Extract the (X, Y) coordinate from the center of the cell holding the provided text.  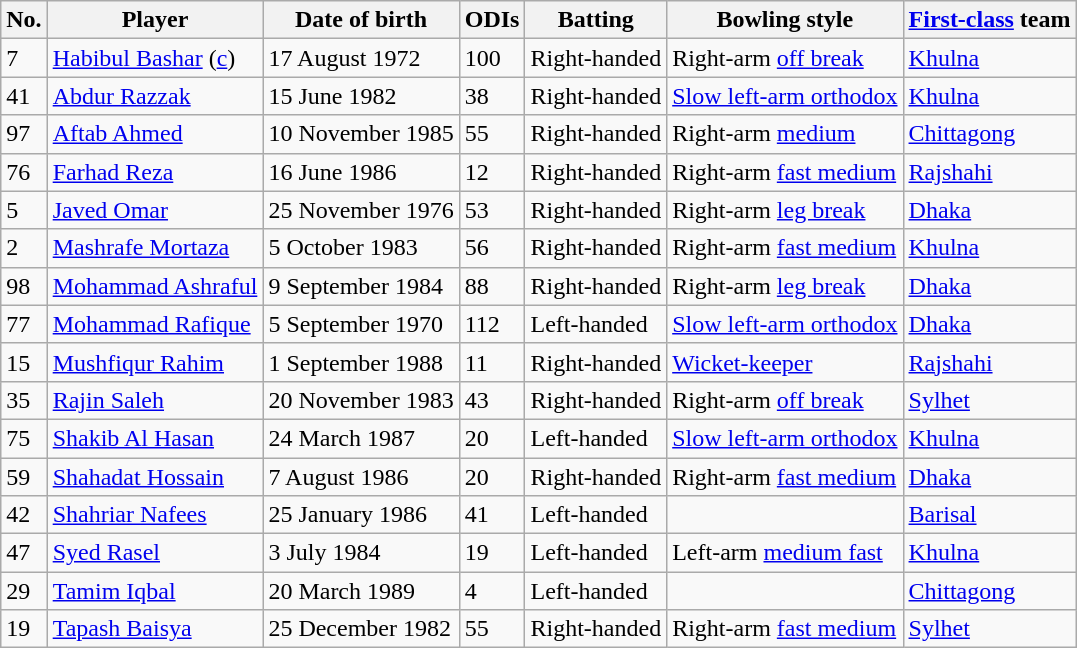
97 (24, 134)
12 (492, 172)
Batting (596, 20)
Abdur Razzak (155, 96)
16 June 1986 (361, 172)
Javed Omar (155, 210)
11 (492, 362)
56 (492, 248)
Mushfiqur Rahim (155, 362)
24 March 1987 (361, 438)
Mashrafe Mortaza (155, 248)
20 March 1989 (361, 591)
Bowling style (785, 20)
Shakib Al Hasan (155, 438)
5 October 1983 (361, 248)
Left-arm medium fast (785, 553)
25 January 1986 (361, 515)
112 (492, 324)
17 August 1972 (361, 58)
53 (492, 210)
77 (24, 324)
Habibul Bashar (c) (155, 58)
20 November 1983 (361, 400)
7 August 1986 (361, 477)
First-class team (990, 20)
Right-arm medium (785, 134)
Mohammad Rafique (155, 324)
9 September 1984 (361, 286)
10 November 1985 (361, 134)
100 (492, 58)
98 (24, 286)
5 September 1970 (361, 324)
Tamim Iqbal (155, 591)
25 November 1976 (361, 210)
5 (24, 210)
Syed Rasel (155, 553)
Player (155, 20)
Tapash Baisya (155, 629)
Rajin Saleh (155, 400)
38 (492, 96)
ODIs (492, 20)
7 (24, 58)
Mohammad Ashraful (155, 286)
15 (24, 362)
1 September 1988 (361, 362)
2 (24, 248)
Aftab Ahmed (155, 134)
Shahriar Nafees (155, 515)
88 (492, 286)
29 (24, 591)
4 (492, 591)
Farhad Reza (155, 172)
No. (24, 20)
43 (492, 400)
25 December 1982 (361, 629)
Shahadat Hossain (155, 477)
75 (24, 438)
15 June 1982 (361, 96)
42 (24, 515)
35 (24, 400)
Date of birth (361, 20)
59 (24, 477)
76 (24, 172)
47 (24, 553)
Wicket-keeper (785, 362)
3 July 1984 (361, 553)
Barisal (990, 515)
